Output the (X, Y) coordinate of the center of the cell containing the given text.  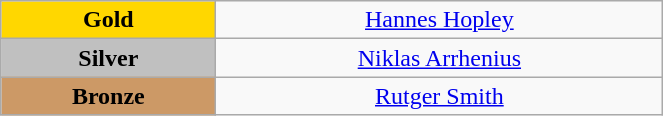
Hannes Hopley (440, 20)
Rutger Smith (440, 96)
Niklas Arrhenius (440, 58)
Silver (108, 58)
Bronze (108, 96)
Gold (108, 20)
